From the cell containing the given text, extract its center point as (X, Y) coordinate. 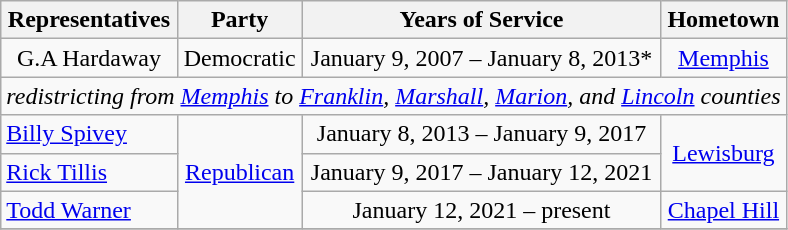
January 9, 2007 – January 8, 2013* (482, 58)
Years of Service (482, 20)
Hometown (724, 20)
Representatives (89, 20)
Rick Tillis (89, 172)
January 9, 2017 – January 12, 2021 (482, 172)
Lewisburg (724, 153)
Republican (240, 172)
Democratic (240, 58)
Memphis (724, 58)
Party (240, 20)
Todd Warner (89, 210)
redistricting from Memphis to Franklin, Marshall, Marion, and Lincoln counties (394, 96)
Billy Spivey (89, 134)
G.A Hardaway (89, 58)
Chapel Hill (724, 210)
January 12, 2021 – present (482, 210)
January 8, 2013 – January 9, 2017 (482, 134)
